For the text-containing cell, return its midpoint in [x, y] coordinate format. 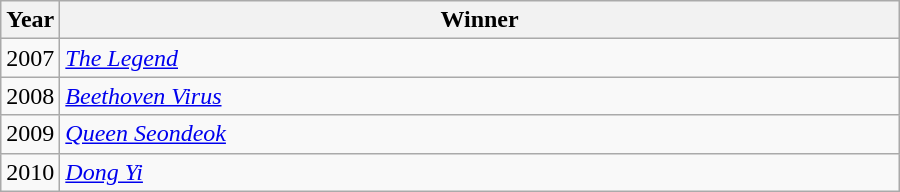
Queen Seondeok [480, 134]
The Legend [480, 58]
Year [30, 20]
Dong Yi [480, 172]
2007 [30, 58]
2010 [30, 172]
2009 [30, 134]
Winner [480, 20]
Beethoven Virus [480, 96]
2008 [30, 96]
